Identify which cell holds the provided text, then report its (X, Y) central coordinate. 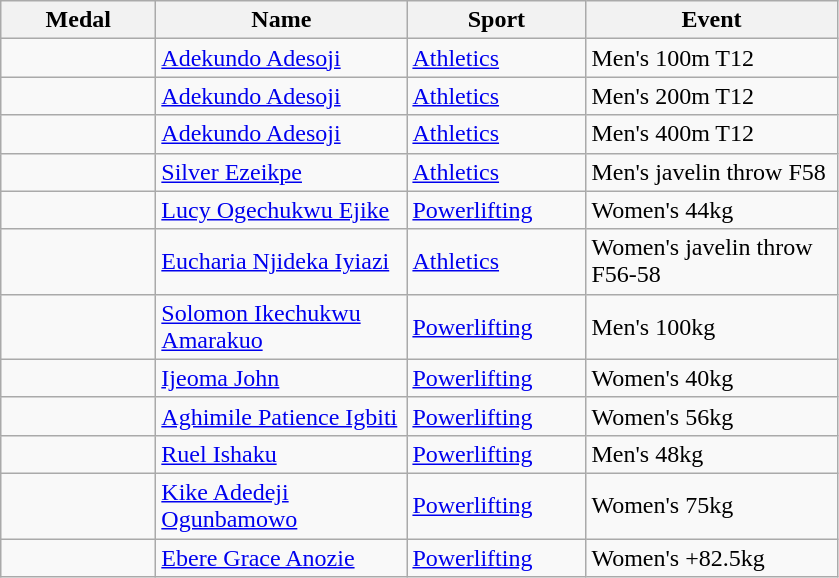
Medal (78, 20)
Women's 75kg (712, 506)
Men's javelin throw F58 (712, 172)
Kike Adedeji Ogunbamowo (282, 506)
Women's 56kg (712, 416)
Ruel Ishaku (282, 454)
Ebere Grace Anozie (282, 557)
Lucy Ogechukwu Ejike (282, 210)
Eucharia Njideka Iyiazi (282, 262)
Women's 40kg (712, 378)
Women's 44kg (712, 210)
Event (712, 20)
Sport (496, 20)
Women's +82.5kg (712, 557)
Aghimile Patience Igbiti (282, 416)
Men's 100kg (712, 326)
Men's 200m T12 (712, 96)
Men's 400m T12 (712, 134)
Solomon Ikechukwu Amarakuo (282, 326)
Men's 100m T12 (712, 58)
Silver Ezeikpe (282, 172)
Men's 48kg (712, 454)
Ijeoma John (282, 378)
Name (282, 20)
Women's javelin throw F56-58 (712, 262)
